Return the (x, y) coordinate for the center point of the cell that contains the specified text.  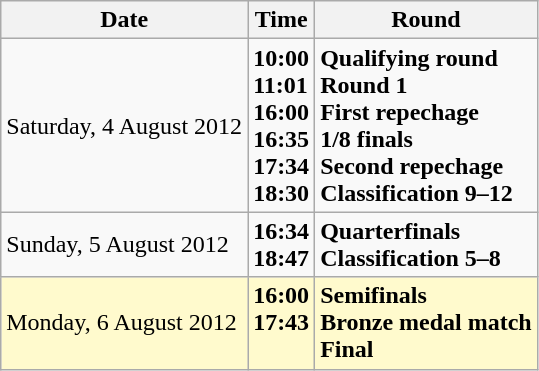
Round (426, 20)
10:0011:0116:0016:3517:3418:30 (282, 126)
Saturday, 4 August 2012 (124, 126)
SemifinalsBronze medal matchFinal (426, 323)
Sunday, 5 August 2012 (124, 244)
Qualifying roundRound 1First repechage1/8 finalsSecond repechageClassification 9–12 (426, 126)
QuarterfinalsClassification 5–8 (426, 244)
Monday, 6 August 2012 (124, 323)
16:3418:47 (282, 244)
Date (124, 20)
Time (282, 20)
16:0017:43 (282, 323)
